Identify which cell holds the provided text, then report its [x, y] central coordinate. 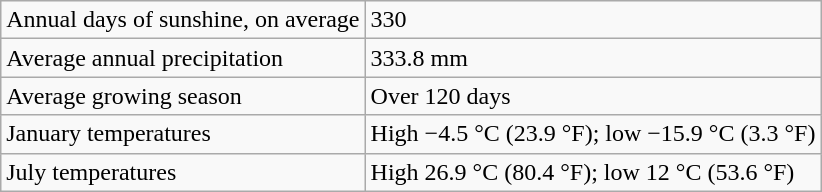
Over 120 days [593, 96]
Annual days of sunshine, on average [183, 20]
330 [593, 20]
January temperatures [183, 134]
High 26.9 °C (80.4 °F); low 12 °C (53.6 °F) [593, 172]
333.8 mm [593, 58]
High −4.5 °C (23.9 °F); low −15.9 °C (3.3 °F) [593, 134]
July temperatures [183, 172]
Average growing season [183, 96]
Average annual precipitation [183, 58]
